Return the [X, Y] coordinate for the center point of the cell that contains the specified text.  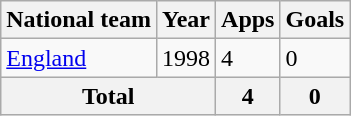
Goals [315, 20]
Year [186, 20]
England [79, 58]
Apps [248, 20]
Total [108, 96]
National team [79, 20]
1998 [186, 58]
